Find where the given text appears and provide that cell's center as (X, Y) coordinate. 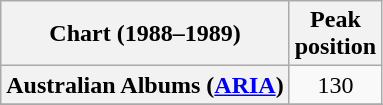
130 (335, 85)
Australian Albums (ARIA) (145, 85)
Chart (1988–1989) (145, 34)
Peakposition (335, 34)
